Identify which cell holds the provided text, then report its (X, Y) central coordinate. 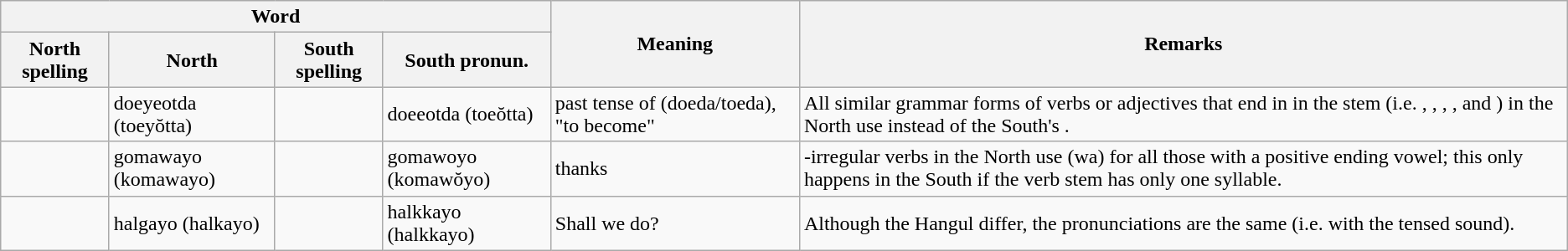
North spelling (55, 60)
Meaning (675, 44)
Shall we do? (675, 223)
North (192, 60)
Remarks (1183, 44)
South pronun. (467, 60)
thanks (675, 169)
doeeotda (toeŏtta) (467, 114)
Although the Hangul differ, the pronunciations are the same (i.e. with the tensed sound). (1183, 223)
halgayo (halkayo) (192, 223)
gomawoyo (komawŏyo) (467, 169)
All similar grammar forms of verbs or adjectives that end in in the stem (i.e. , , , , and ) in the North use instead of the South's . (1183, 114)
Word (276, 17)
past tense of (doeda/toeda), "to become" (675, 114)
South spelling (328, 60)
doeyeotda (toeyŏtta) (192, 114)
halkkayo (halkkayo) (467, 223)
gomawayo (komawayo) (192, 169)
